Output the (X, Y) coordinate of the center of the cell containing the given text.  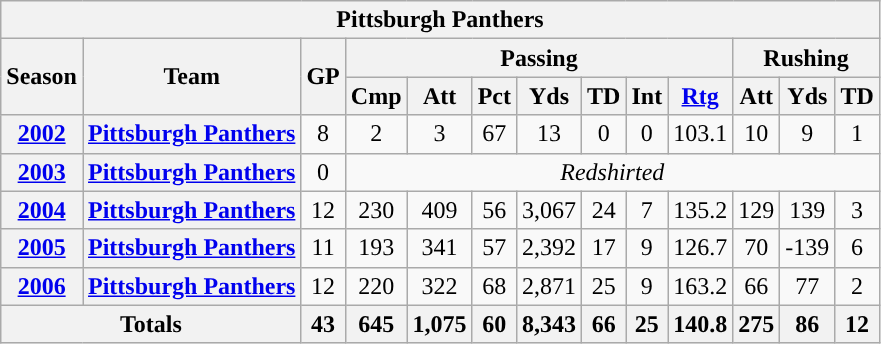
1,075 (440, 324)
129 (756, 210)
341 (440, 248)
43 (323, 324)
2004 (42, 210)
10 (756, 134)
11 (323, 248)
56 (494, 210)
70 (756, 248)
7 (647, 210)
60 (494, 324)
645 (376, 324)
2005 (42, 248)
Cmp (376, 96)
68 (494, 286)
Passing (538, 58)
8 (323, 134)
GP (323, 77)
-139 (808, 248)
2,871 (548, 286)
13 (548, 134)
2002 (42, 134)
86 (808, 324)
2003 (42, 172)
126.7 (700, 248)
67 (494, 134)
220 (376, 286)
2,392 (548, 248)
Season (42, 77)
24 (604, 210)
6 (857, 248)
8,343 (548, 324)
Rtg (700, 96)
Int (647, 96)
Redshirted (612, 172)
275 (756, 324)
1 (857, 134)
193 (376, 248)
135.2 (700, 210)
163.2 (700, 286)
140.8 (700, 324)
17 (604, 248)
103.1 (700, 134)
57 (494, 248)
Team (191, 77)
77 (808, 286)
322 (440, 286)
409 (440, 210)
Totals (151, 324)
230 (376, 210)
Pct (494, 96)
139 (808, 210)
Rushing (806, 58)
3,067 (548, 210)
2006 (42, 286)
